Detect which cell encompasses the target text, then output its [x, y] center coordinate. 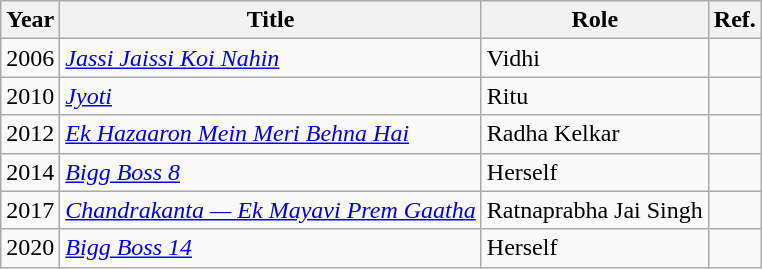
Ref. [734, 20]
Chandrakanta — Ek Mayavi Prem Gaatha [270, 210]
2012 [30, 134]
Role [594, 20]
2010 [30, 96]
Vidhi [594, 58]
Jassi Jaissi Koi Nahin [270, 58]
Radha Kelkar [594, 134]
Bigg Boss 14 [270, 248]
Title [270, 20]
2014 [30, 172]
2017 [30, 210]
Jyoti [270, 96]
Bigg Boss 8 [270, 172]
Ek Hazaaron Mein Meri Behna Hai [270, 134]
Ritu [594, 96]
2020 [30, 248]
2006 [30, 58]
Year [30, 20]
Ratnaprabha Jai Singh [594, 210]
